From the cell containing the given text, extract its center point as [x, y] coordinate. 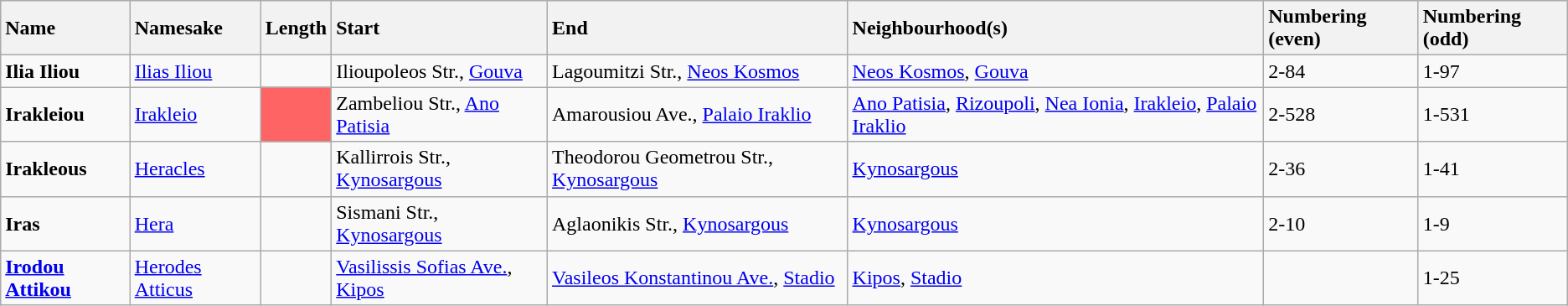
2-528 [1341, 114]
Kipos, Stadio [1055, 278]
1-97 [1493, 71]
Ilioupoleos Str., Gouva [440, 71]
1-41 [1493, 169]
Irakleous [65, 169]
End [699, 29]
Sismani Str., Kynosargous [440, 223]
Vasilissis Sofias Ave., Kipos [440, 278]
Namesake [195, 29]
Zambeliou Str., Ano Patisia [440, 114]
2-36 [1341, 169]
Start [440, 29]
2-84 [1341, 71]
Kallirrois Str., Kynosargous [440, 169]
Aglaonikis Str., Kynosargous [699, 223]
Irakleiou [65, 114]
Length [296, 29]
Numbering (even) [1341, 29]
Iras [65, 223]
Ano Patisia, Rizoupoli, Nea Ionia, Irakleio, Palaio Iraklio [1055, 114]
Lagoumitzi Str., Neos Kosmos [699, 71]
Ilia Iliou [65, 71]
1-531 [1493, 114]
Herodes Atticus [195, 278]
Numbering (odd) [1493, 29]
Ilias Iliou [195, 71]
1-9 [1493, 223]
1-25 [1493, 278]
Irodou Attikou [65, 278]
Hera [195, 223]
2-10 [1341, 223]
Heracles [195, 169]
Neos Kosmos, Gouva [1055, 71]
Neighbourhood(s) [1055, 29]
Theodorou Geometrou Str., Kynosargous [699, 169]
Amarousiou Ave., Palaio Iraklio [699, 114]
Name [65, 29]
Irakleio [195, 114]
Vasileos Konstantinou Ave., Stadio [699, 278]
